From the cell containing the given text, extract its center point as [X, Y] coordinate. 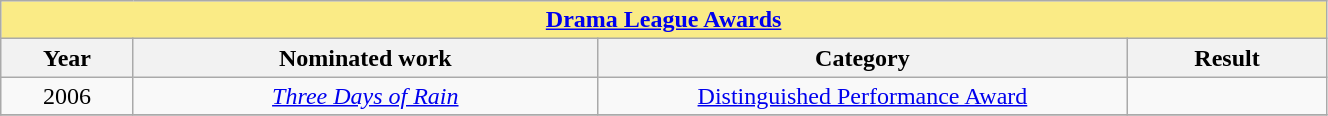
Year [68, 58]
Distinguished Performance Award [862, 96]
2006 [68, 96]
Result [1228, 58]
Nominated work [365, 58]
Drama League Awards [664, 20]
Category [862, 58]
Three Days of Rain [365, 96]
